Return the [X, Y] coordinate for the center point of the cell that contains the specified text.  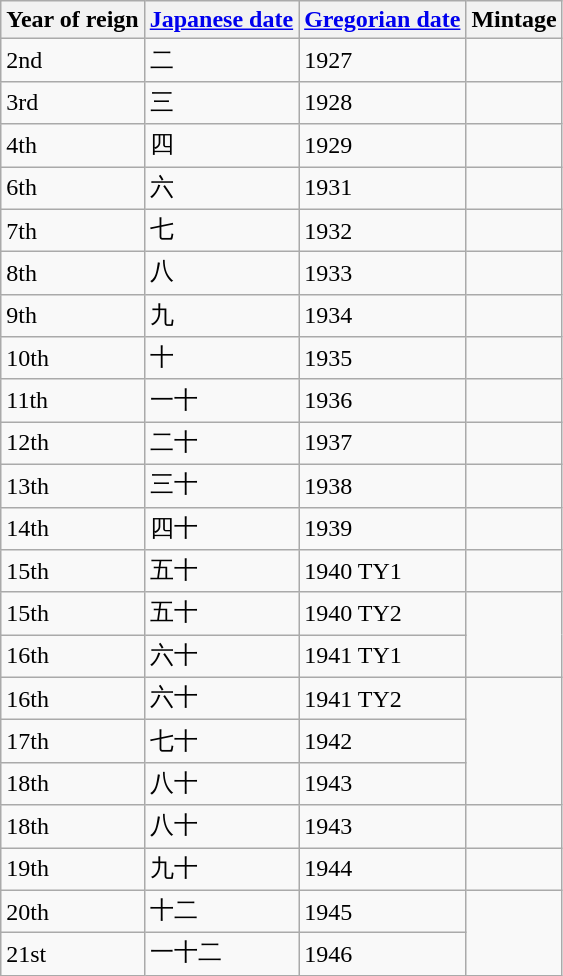
12th [72, 444]
1941 TY2 [382, 698]
九十 [221, 870]
三十 [221, 486]
4th [72, 146]
九 [221, 316]
1928 [382, 102]
1935 [382, 358]
13th [72, 486]
1940 TY2 [382, 614]
1936 [382, 400]
十 [221, 358]
一十 [221, 400]
四 [221, 146]
1942 [382, 742]
1938 [382, 486]
1941 TY1 [382, 656]
七 [221, 230]
8th [72, 274]
1944 [382, 870]
10th [72, 358]
一十二 [221, 954]
1937 [382, 444]
Mintage [514, 20]
六 [221, 188]
3rd [72, 102]
四十 [221, 528]
Gregorian date [382, 20]
6th [72, 188]
1939 [382, 528]
17th [72, 742]
二 [221, 60]
1929 [382, 146]
9th [72, 316]
11th [72, 400]
1932 [382, 230]
七十 [221, 742]
1946 [382, 954]
二十 [221, 444]
1945 [382, 912]
21st [72, 954]
十二 [221, 912]
1934 [382, 316]
Year of reign [72, 20]
Japanese date [221, 20]
1931 [382, 188]
1940 TY1 [382, 572]
1927 [382, 60]
三 [221, 102]
19th [72, 870]
7th [72, 230]
14th [72, 528]
2nd [72, 60]
1933 [382, 274]
八 [221, 274]
20th [72, 912]
